Determine the (x, y) coordinate at the center of the cell enclosing the given text.  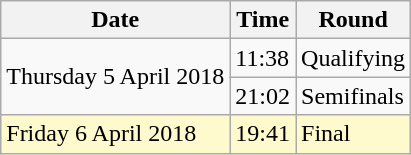
Final (354, 134)
Semifinals (354, 96)
Thursday 5 April 2018 (116, 77)
Time (263, 20)
Date (116, 20)
Friday 6 April 2018 (116, 134)
19:41 (263, 134)
Round (354, 20)
Qualifying (354, 58)
11:38 (263, 58)
21:02 (263, 96)
